Return (x, y) of the center of cell containing provided text 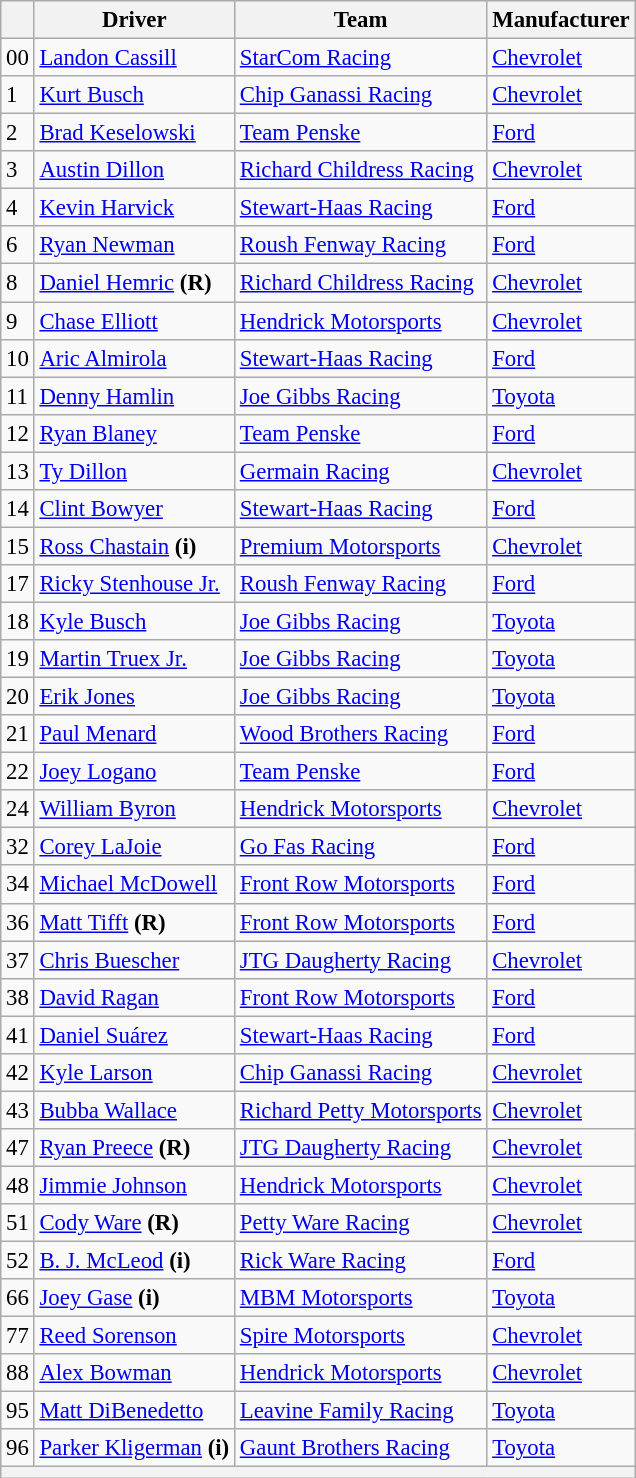
41 (18, 1035)
Kevin Harvick (134, 208)
Parker Kligerman (i) (134, 1449)
6 (18, 245)
19 (18, 659)
42 (18, 1073)
20 (18, 697)
32 (18, 847)
Chase Elliott (134, 321)
88 (18, 1373)
Daniel Suárez (134, 1035)
43 (18, 1110)
Kyle Busch (134, 621)
00 (18, 58)
Rick Ware Racing (361, 1261)
4 (18, 208)
Manufacturer (561, 20)
B. J. McLeod (i) (134, 1261)
Denny Hamlin (134, 396)
Joey Logano (134, 772)
Corey LaJoie (134, 847)
14 (18, 509)
Spire Motorsports (361, 1336)
3 (18, 170)
Germain Racing (361, 471)
Richard Petty Motorsports (361, 1110)
Daniel Hemric (R) (134, 283)
Ross Chastain (i) (134, 546)
Reed Sorenson (134, 1336)
Chris Buescher (134, 960)
Team (361, 20)
8 (18, 283)
18 (18, 621)
Ryan Preece (R) (134, 1148)
Alex Bowman (134, 1373)
Cody Ware (R) (134, 1223)
Michael McDowell (134, 885)
Wood Brothers Racing (361, 734)
12 (18, 433)
1 (18, 95)
Kyle Larson (134, 1073)
Petty Ware Racing (361, 1223)
Brad Keselowski (134, 133)
Ty Dillon (134, 471)
Leavine Family Racing (361, 1411)
52 (18, 1261)
Go Fas Racing (361, 847)
Driver (134, 20)
Kurt Busch (134, 95)
51 (18, 1223)
77 (18, 1336)
15 (18, 546)
34 (18, 885)
10 (18, 358)
47 (18, 1148)
38 (18, 997)
Clint Bowyer (134, 509)
36 (18, 922)
David Ragan (134, 997)
37 (18, 960)
Jimmie Johnson (134, 1185)
95 (18, 1411)
Erik Jones (134, 697)
Gaunt Brothers Racing (361, 1449)
Matt DiBenedetto (134, 1411)
Landon Cassill (134, 58)
Aric Almirola (134, 358)
66 (18, 1298)
Matt Tifft (R) (134, 922)
96 (18, 1449)
Paul Menard (134, 734)
Joey Gase (i) (134, 1298)
William Byron (134, 809)
Premium Motorsports (361, 546)
Ricky Stenhouse Jr. (134, 584)
Ryan Newman (134, 245)
MBM Motorsports (361, 1298)
22 (18, 772)
Martin Truex Jr. (134, 659)
StarCom Racing (361, 58)
Ryan Blaney (134, 433)
24 (18, 809)
48 (18, 1185)
21 (18, 734)
2 (18, 133)
9 (18, 321)
11 (18, 396)
Bubba Wallace (134, 1110)
Austin Dillon (134, 170)
17 (18, 584)
13 (18, 471)
